For the text-containing cell, return its midpoint in (x, y) coordinate format. 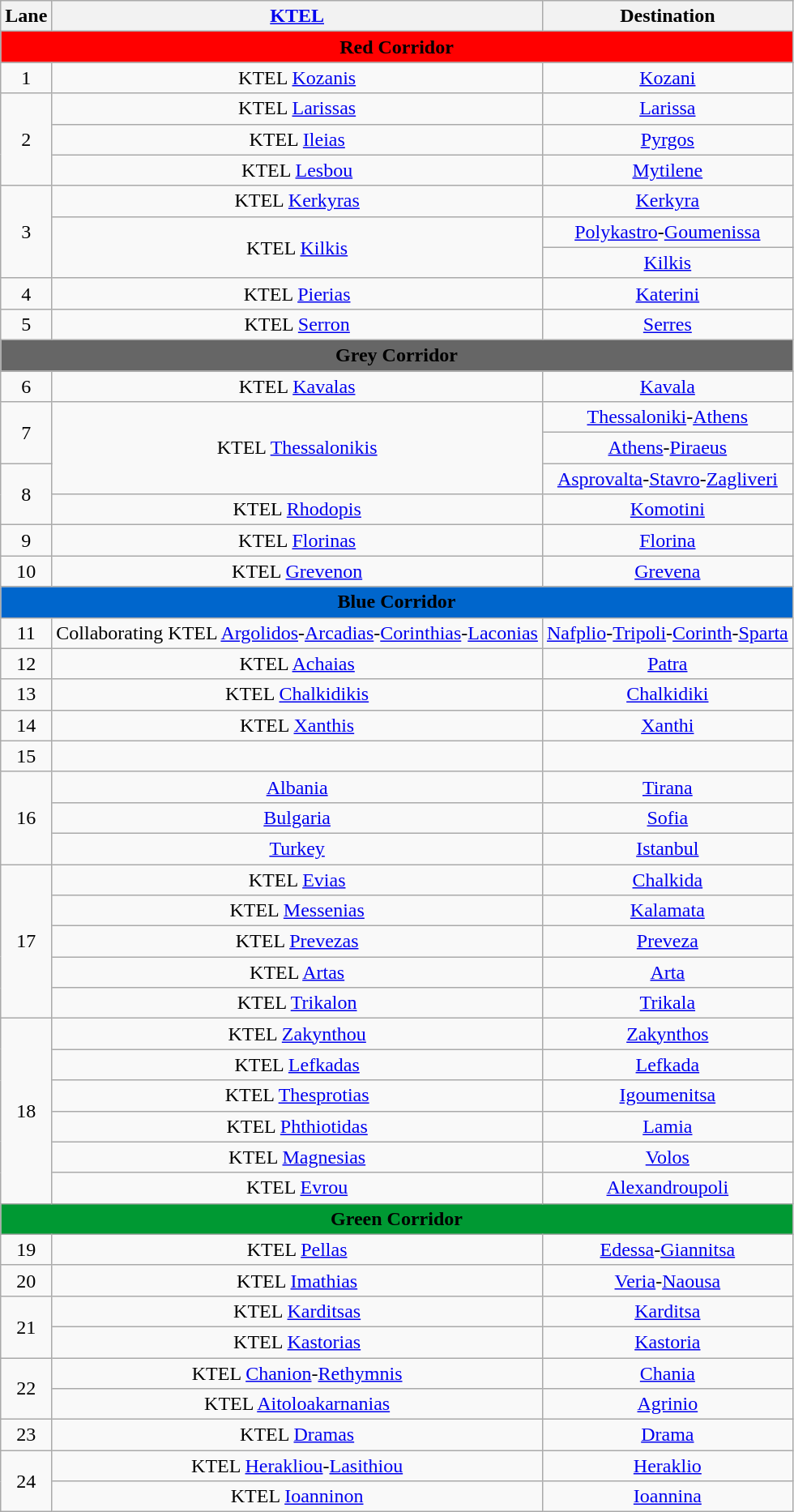
5 (26, 324)
KTEL Zakynthou (297, 1034)
KTEL Thesprotias (297, 1096)
Larissa (668, 109)
Kavala (668, 387)
KTEL Kavalas (297, 387)
KTEL Evias (297, 879)
Athens-Piraeus (668, 448)
KTEL Magnesias (297, 1157)
KTEL Chalkidikis (297, 694)
KTEL Artas (297, 972)
6 (26, 387)
KTEL Pierias (297, 293)
KTEL Thessalonikis (297, 448)
13 (26, 694)
KTEL Kastorias (297, 1342)
Veria-Naousa (668, 1280)
KTEL Kilkis (297, 247)
KTEL Messenias (297, 911)
1 (26, 78)
Edessa-Giannitsa (668, 1249)
KTEL Grevenon (297, 571)
KTEL Serron (297, 324)
KTEL Ioanninon (297, 1497)
Kalamata (668, 911)
Arta (668, 972)
Kozani (668, 78)
KTEL Larissas (297, 109)
KTEL Chanion-Rethymnis (297, 1373)
9 (26, 540)
Igoumenitsa (668, 1096)
Green Corridor (397, 1219)
20 (26, 1280)
Grevena (668, 571)
Nafplio-Tripoli-Corinth-Sparta (668, 633)
KTEL Kozanis (297, 78)
Lane (26, 16)
KTEL Rhodopis (297, 510)
Florina (668, 540)
Serres (668, 324)
Bulgaria (297, 818)
Turkey (297, 848)
Kerkyra (668, 201)
KTEL Herakliou-Lasithiou (297, 1466)
KTEL Evrou (297, 1188)
15 (26, 756)
Asprovalta-Stavro-Zagliveri (668, 479)
24 (26, 1481)
Polykastro-Goumenissa (668, 232)
Xanthi (668, 725)
Volos (668, 1157)
Pyrgos (668, 139)
16 (26, 818)
23 (26, 1435)
Karditsa (668, 1311)
Lefkada (668, 1065)
Destination (668, 16)
Chalkidiki (668, 694)
Mytilene (668, 170)
KTEL (297, 16)
Red Corridor (397, 47)
Collaborating KTEL Argolidos-Arcadias-Corinthias-Laconias (297, 633)
Sofia (668, 818)
KTEL Ileias (297, 139)
10 (26, 571)
Patra (668, 664)
Chania (668, 1373)
KTEL Aitoloakarnanias (297, 1404)
KTEL Phthiotidas (297, 1126)
KTEL Karditsas (297, 1311)
KTEL Prevezas (297, 942)
Agrinio (668, 1404)
KTEL Xanthis (297, 725)
KTEL Lesbou (297, 170)
17 (26, 941)
Zakynthos (668, 1034)
Blue Corridor (397, 602)
KTEL Lefkadas (297, 1065)
12 (26, 664)
Tirana (668, 787)
7 (26, 433)
Kastoria (668, 1342)
Heraklio (668, 1466)
Istanbul (668, 848)
Kilkis (668, 263)
3 (26, 232)
18 (26, 1111)
Katerini (668, 293)
22 (26, 1389)
KTEL Kerkyras (297, 201)
Trikala (668, 1003)
KTEL Florinas (297, 540)
Thessaloniki-Athens (668, 417)
KTEL Achaias (297, 664)
Drama (668, 1435)
8 (26, 494)
KTEL Trikalon (297, 1003)
Komotini (668, 510)
KTEL Dramas (297, 1435)
14 (26, 725)
Lamia (668, 1126)
Chalkida (668, 879)
19 (26, 1249)
11 (26, 633)
4 (26, 293)
Albania (297, 787)
2 (26, 139)
KTEL Pellas (297, 1249)
KTEL Imathias (297, 1280)
Grey Corridor (397, 355)
21 (26, 1326)
Ioannina (668, 1497)
Preveza (668, 942)
Alexandroupoli (668, 1188)
